Capture the cell that displays the provided text and extract its [x, y] central coordinate. 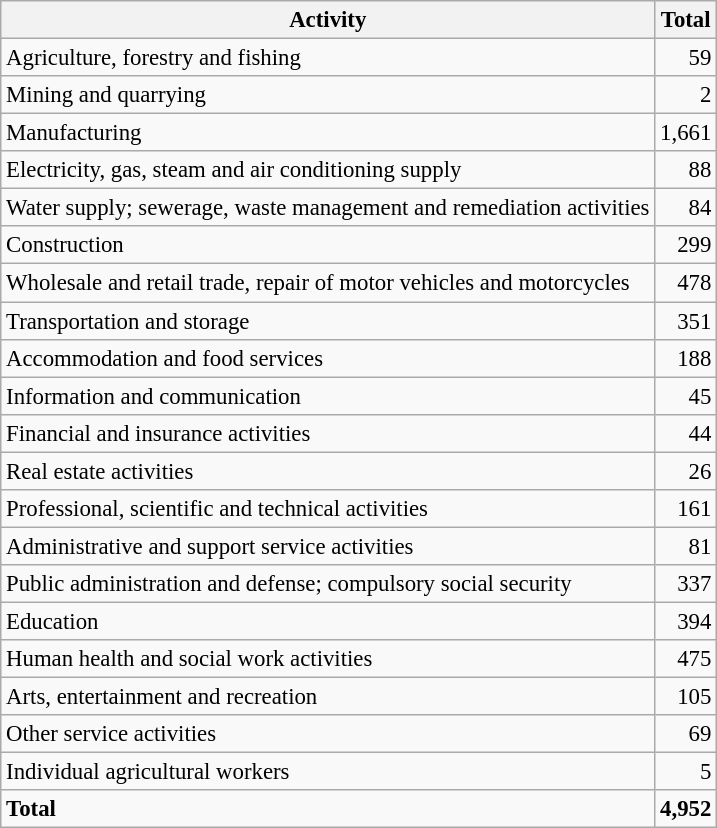
26 [686, 471]
44 [686, 433]
299 [686, 245]
88 [686, 170]
Administrative and support service activities [328, 546]
Other service activities [328, 734]
394 [686, 621]
Financial and insurance activities [328, 433]
Individual agricultural workers [328, 772]
Professional, scientific and technical activities [328, 509]
Transportation and storage [328, 321]
105 [686, 697]
45 [686, 396]
69 [686, 734]
59 [686, 58]
84 [686, 208]
351 [686, 321]
Manufacturing [328, 133]
Water supply; sewerage, waste management and remediation activities [328, 208]
1,661 [686, 133]
478 [686, 283]
Mining and quarrying [328, 95]
Construction [328, 245]
81 [686, 546]
Human health and social work activities [328, 659]
Accommodation and food services [328, 358]
Information and communication [328, 396]
188 [686, 358]
Agriculture, forestry and fishing [328, 58]
4,952 [686, 809]
Arts, entertainment and recreation [328, 697]
475 [686, 659]
Activity [328, 20]
Electricity, gas, steam and air conditioning supply [328, 170]
5 [686, 772]
161 [686, 509]
Public administration and defense; compulsory social security [328, 584]
337 [686, 584]
Education [328, 621]
Real estate activities [328, 471]
2 [686, 95]
Wholesale and retail trade, repair of motor vehicles and motorcycles [328, 283]
